For the text-containing cell, return its midpoint in (X, Y) coordinate format. 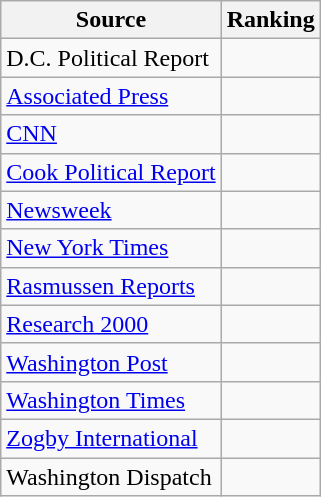
Washington Post (111, 362)
Rasmussen Reports (111, 286)
Newsweek (111, 210)
Source (111, 20)
Cook Political Report (111, 172)
Research 2000 (111, 324)
Associated Press (111, 96)
Ranking (270, 20)
New York Times (111, 248)
Zogby International (111, 438)
CNN (111, 134)
Washington Dispatch (111, 477)
D.C. Political Report (111, 58)
Washington Times (111, 400)
